Output the (x, y) coordinate of the center of the cell containing the given text.  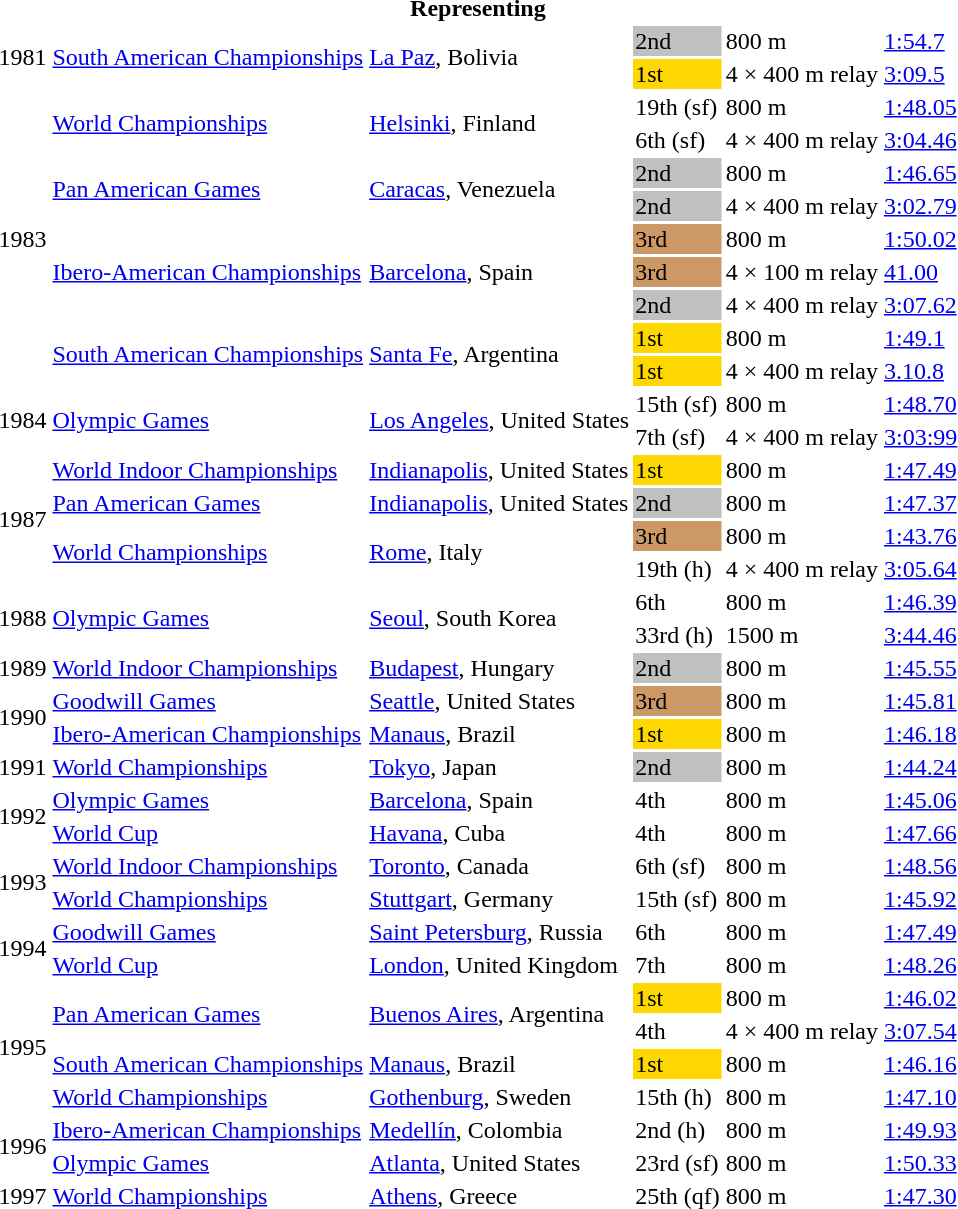
3:04.46 (920, 140)
Budapest, Hungary (500, 668)
3:09.5 (920, 74)
1:45.81 (920, 701)
1:45.55 (920, 668)
Buenos Aires, Argentina (500, 1014)
19th (sf) (678, 107)
1:47.10 (920, 1097)
Seoul, South Korea (500, 618)
Gothenburg, Sweden (500, 1097)
1:46.02 (920, 998)
Santa Fe, Argentina (500, 354)
1:48.56 (920, 866)
41.00 (920, 272)
1:50.02 (920, 239)
1:47.37 (920, 503)
3.10.8 (920, 371)
1:46.65 (920, 173)
2nd (h) (678, 1130)
Medellín, Colombia (500, 1130)
1:49.1 (920, 338)
Stuttgart, Germany (500, 899)
7th (sf) (678, 437)
Los Angeles, United States (500, 420)
Tokyo, Japan (500, 767)
3:03:99 (920, 437)
33rd (h) (678, 635)
19th (h) (678, 569)
3:02.79 (920, 206)
23rd (sf) (678, 1163)
1:45.06 (920, 800)
1:43.76 (920, 536)
1:49.93 (920, 1130)
Caracas, Venezuela (500, 190)
1:45.92 (920, 899)
3:07.54 (920, 1031)
15th (h) (678, 1097)
Havana, Cuba (500, 833)
1500 m (802, 635)
Saint Petersburg, Russia (500, 932)
1:46.16 (920, 1064)
1:48.05 (920, 107)
La Paz, Bolivia (500, 58)
3:07.62 (920, 305)
1:48.26 (920, 965)
1:54.7 (920, 41)
Atlanta, United States (500, 1163)
4 × 100 m relay (802, 272)
Helsinki, Finland (500, 124)
3:05.64 (920, 569)
1:46.18 (920, 734)
1:46.39 (920, 602)
London, United Kingdom (500, 965)
1:47.66 (920, 833)
7th (678, 965)
1:50.33 (920, 1163)
3:44.46 (920, 635)
Rome, Italy (500, 552)
1:48.70 (920, 404)
Seattle, United States (500, 701)
1:44.24 (920, 767)
Toronto, Canada (500, 866)
